Return [x, y] of the center of cell containing provided text 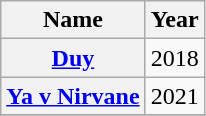
Name [73, 20]
Duy [73, 58]
Year [174, 20]
Ya v Nirvane [73, 96]
2021 [174, 96]
2018 [174, 58]
